Detect which cell encompasses the target text, then output its [x, y] center coordinate. 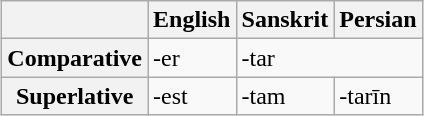
Superlative [75, 96]
-er [192, 58]
-tar [329, 58]
English [192, 20]
Comparative [75, 58]
-tam [285, 96]
-tarīn [378, 96]
Sanskrit [285, 20]
Persian [378, 20]
-est [192, 96]
